Locate the cell with the specified text and output its (x, y) center coordinate. 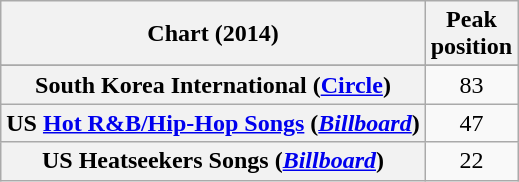
Chart (2014) (213, 34)
83 (471, 85)
South Korea International (Circle) (213, 85)
US Heatseekers Songs (Billboard) (213, 161)
Peakposition (471, 34)
US Hot R&B/Hip-Hop Songs (Billboard) (213, 123)
47 (471, 123)
22 (471, 161)
